Capture the cell that displays the provided text and extract its [x, y] central coordinate. 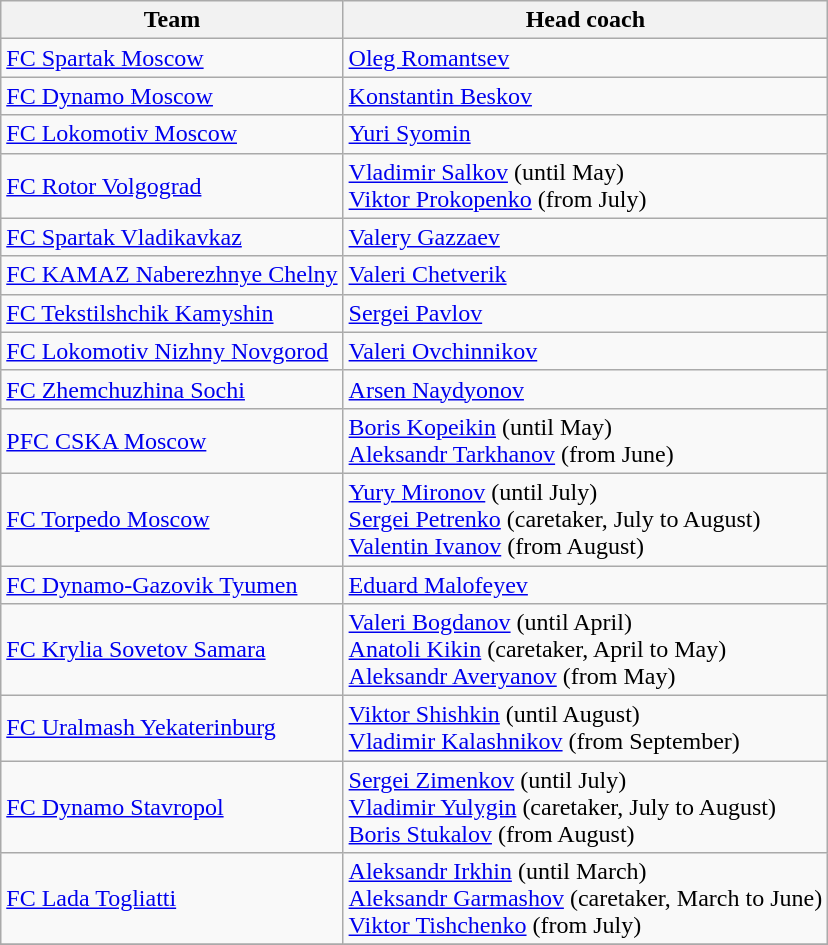
FC Torpedo Moscow [172, 519]
FC Uralmash Yekaterinburg [172, 728]
FC Krylia Sovetov Samara [172, 650]
FC KAMAZ Naberezhnye Chelny [172, 275]
Boris Kopeikin (until May)Aleksandr Tarkhanov (from June) [586, 440]
FC Spartak Vladikavkaz [172, 237]
FC Spartak Moscow [172, 58]
FC Lada Togliatti [172, 899]
Konstantin Beskov [586, 96]
FC Lokomotiv Nizhny Novgorod [172, 351]
Team [172, 20]
FC Rotor Volgograd [172, 186]
Arsen Naydyonov [586, 389]
Valeri Bogdanov (until April)Anatoli Kikin (caretaker, April to May)Aleksandr Averyanov (from May) [586, 650]
Vladimir Salkov (until May)Viktor Prokopenko (from July) [586, 186]
Sergei Zimenkov (until July)Vladimir Yulygin (caretaker, July to August)Boris Stukalov (from August) [586, 807]
FC Dynamo Moscow [172, 96]
FC Zhemchuzhina Sochi [172, 389]
Valery Gazzaev [586, 237]
Head coach [586, 20]
Valeri Chetverik [586, 275]
Yuri Syomin [586, 134]
FC Dynamo Stavropol [172, 807]
Valeri Ovchinnikov [586, 351]
FC Lokomotiv Moscow [172, 134]
FC Tekstilshchik Kamyshin [172, 313]
Oleg Romantsev [586, 58]
Viktor Shishkin (until August)Vladimir Kalashnikov (from September) [586, 728]
PFC CSKA Moscow [172, 440]
Yury Mironov (until July)Sergei Petrenko (caretaker, July to August)Valentin Ivanov (from August) [586, 519]
Eduard Malofeyev [586, 585]
Aleksandr Irkhin (until March)Aleksandr Garmashov (caretaker, March to June)Viktor Tishchenko (from July) [586, 899]
Sergei Pavlov [586, 313]
FC Dynamo-Gazovik Tyumen [172, 585]
